Return (x, y) of the center of cell containing provided text 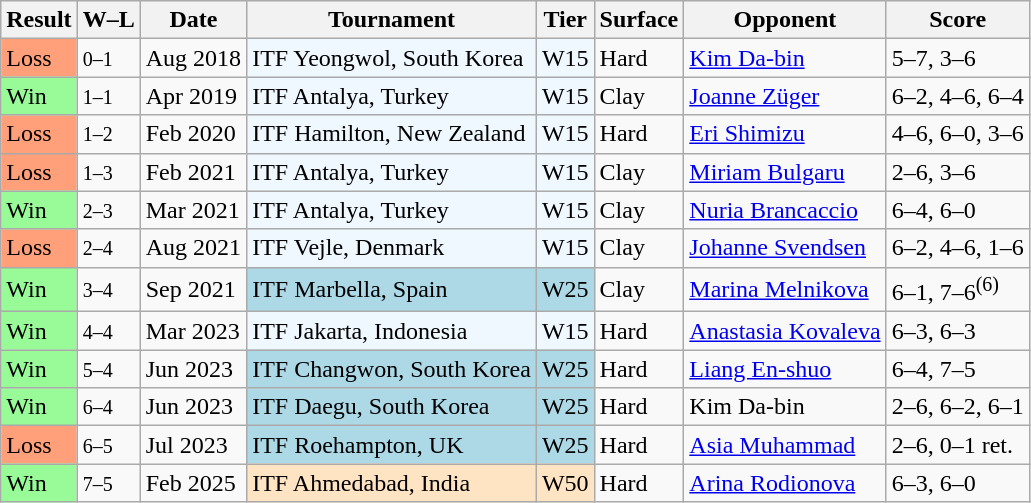
Result (39, 20)
6–4, 6–0 (958, 210)
Eri Shimizu (785, 134)
Tier (565, 20)
Feb 2025 (193, 483)
Mar 2021 (193, 210)
ITF Changwon, South Korea (392, 369)
6–1, 7–6(6) (958, 290)
Apr 2019 (193, 96)
2–4 (108, 248)
6–4, 7–5 (958, 369)
Jul 2023 (193, 445)
ITF Marbella, Spain (392, 290)
Aug 2018 (193, 58)
7–5 (108, 483)
2–6, 6–2, 6–1 (958, 407)
W50 (565, 483)
5–4 (108, 369)
Liang En-shuo (785, 369)
6–2, 4–6, 6–4 (958, 96)
2–3 (108, 210)
ITF Ahmedabad, India (392, 483)
6–5 (108, 445)
3–4 (108, 290)
4–4 (108, 331)
Nuria Brancaccio (785, 210)
6–2, 4–6, 1–6 (958, 248)
6–3, 6–3 (958, 331)
Joanne Züger (785, 96)
4–6, 6–0, 3–6 (958, 134)
ITF Vejle, Denmark (392, 248)
ITF Hamilton, New Zealand (392, 134)
5–7, 3–6 (958, 58)
Marina Melnikova (785, 290)
Date (193, 20)
Miriam Bulgaru (785, 172)
1–1 (108, 96)
Johanne Svendsen (785, 248)
Aug 2021 (193, 248)
ITF Jakarta, Indonesia (392, 331)
Surface (639, 20)
Sep 2021 (193, 290)
Tournament (392, 20)
2–6, 3–6 (958, 172)
6–3, 6–0 (958, 483)
ITF Roehampton, UK (392, 445)
ITF Yeongwol, South Korea (392, 58)
Opponent (785, 20)
2–6, 0–1 ret. (958, 445)
Score (958, 20)
Mar 2023 (193, 331)
W–L (108, 20)
Feb 2021 (193, 172)
1–3 (108, 172)
Anastasia Kovaleva (785, 331)
Asia Muhammad (785, 445)
6–4 (108, 407)
0–1 (108, 58)
Arina Rodionova (785, 483)
Feb 2020 (193, 134)
ITF Daegu, South Korea (392, 407)
1–2 (108, 134)
